Pinpoint the cell where the given text exists, returning its (X, Y) midpoint coordinate. 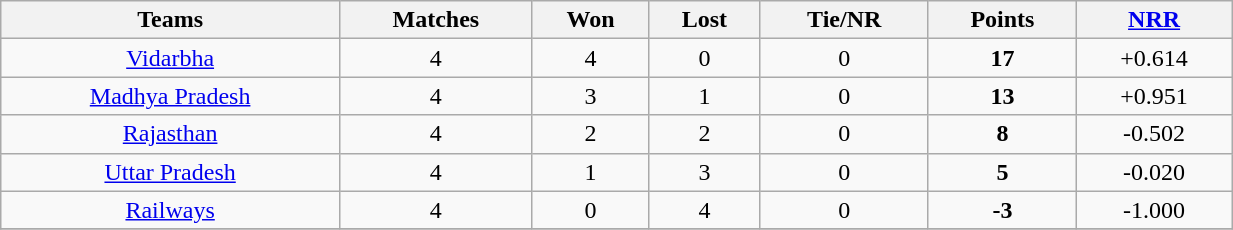
Uttar Pradesh (170, 172)
Tie/NR (844, 20)
17 (1002, 58)
5 (1002, 172)
Teams (170, 20)
+0.614 (1154, 58)
-1.000 (1154, 210)
Rajasthan (170, 134)
-0.020 (1154, 172)
Matches (436, 20)
Railways (170, 210)
NRR (1154, 20)
Points (1002, 20)
-0.502 (1154, 134)
Won (590, 20)
8 (1002, 134)
Vidarbha (170, 58)
Madhya Pradesh (170, 96)
13 (1002, 96)
Lost (704, 20)
+0.951 (1154, 96)
-3 (1002, 210)
